Determine the (x, y) coordinate at the center of the cell enclosing the given text.  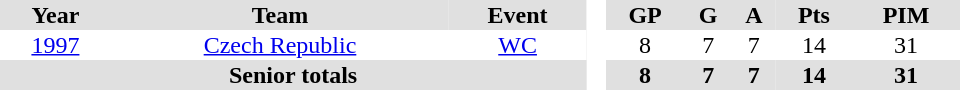
Senior totals (293, 75)
Year (56, 15)
Pts (814, 15)
Event (518, 15)
WC (518, 45)
Czech Republic (280, 45)
GP (646, 15)
PIM (906, 15)
G (708, 15)
1997 (56, 45)
A (754, 15)
Team (280, 15)
